Locate the cell with the specified text and output its [x, y] center coordinate. 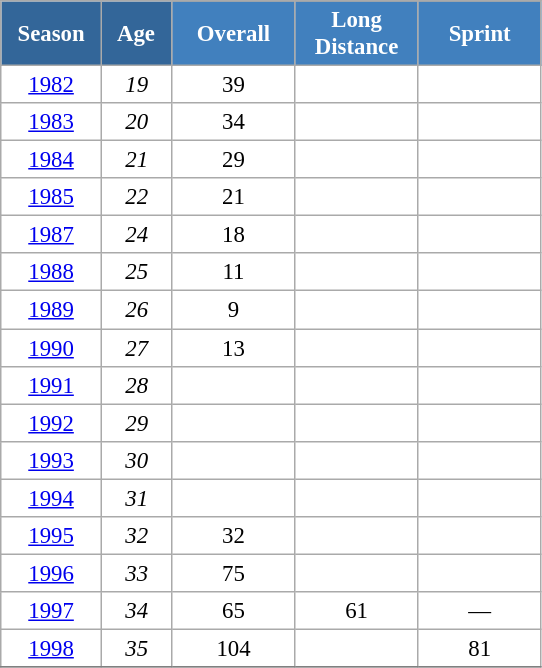
26 [136, 310]
81 [480, 648]
31 [136, 498]
35 [136, 648]
19 [136, 85]
24 [136, 235]
20 [136, 122]
1995 [52, 536]
1983 [52, 122]
1990 [52, 348]
Overall [234, 34]
33 [136, 573]
1991 [52, 385]
104 [234, 648]
1985 [52, 197]
1994 [52, 498]
27 [136, 348]
11 [234, 273]
1998 [52, 648]
1993 [52, 460]
22 [136, 197]
1982 [52, 85]
1984 [52, 160]
Age [136, 34]
9 [234, 310]
18 [234, 235]
Season [52, 34]
1996 [52, 573]
30 [136, 460]
— [480, 611]
65 [234, 611]
13 [234, 348]
1997 [52, 611]
Sprint [480, 34]
1987 [52, 235]
25 [136, 273]
Long Distance [356, 34]
75 [234, 573]
39 [234, 85]
1988 [52, 273]
1989 [52, 310]
1992 [52, 423]
61 [356, 611]
28 [136, 385]
